Detect which cell encompasses the target text, then output its (x, y) center coordinate. 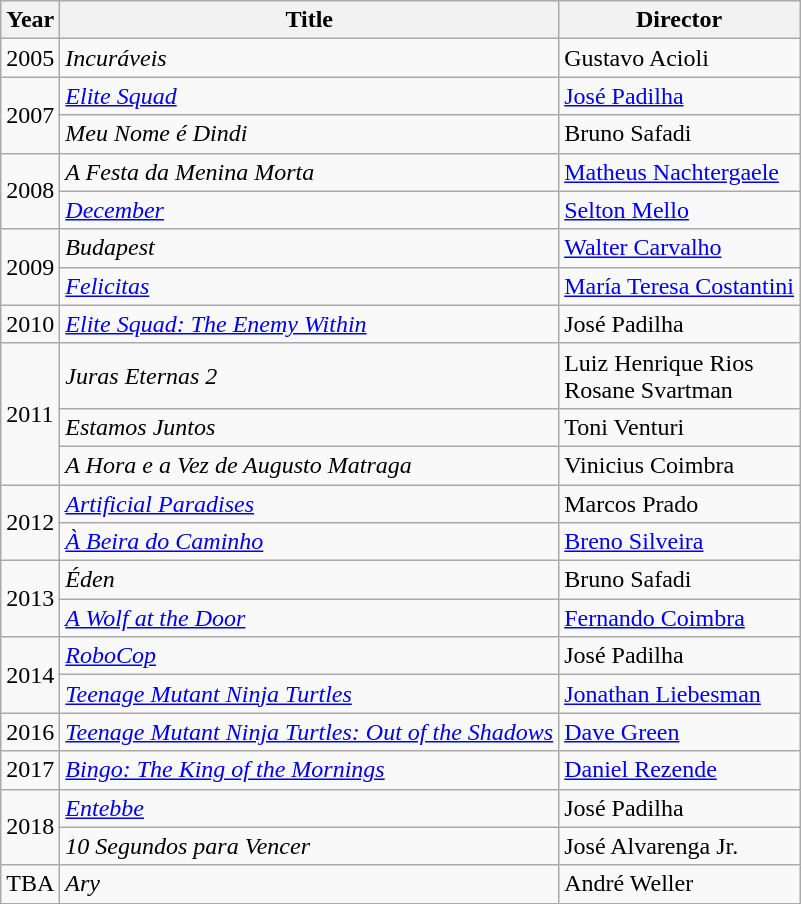
2010 (30, 324)
A Festa da Menina Morta (310, 172)
Director (680, 20)
À Beira do Caminho (310, 542)
December (310, 210)
Incuráveis (310, 58)
10 Segundos para Vencer (310, 846)
Entebbe (310, 808)
Daniel Rezende (680, 770)
Teenage Mutant Ninja Turtles: Out of the Shadows (310, 732)
Elite Squad: The Enemy Within (310, 324)
Title (310, 20)
Year (30, 20)
Walter Carvalho (680, 248)
Gustavo Acioli (680, 58)
2014 (30, 675)
Estamos Juntos (310, 427)
2013 (30, 599)
Bingo: The King of the Mornings (310, 770)
Juras Eternas 2 (310, 376)
Fernando Coimbra (680, 618)
María Teresa Costantini (680, 286)
2017 (30, 770)
A Hora e a Vez de Augusto Matraga (310, 465)
Elite Squad (310, 96)
2005 (30, 58)
2012 (30, 522)
Selton Mello (680, 210)
RoboCop (310, 656)
2007 (30, 115)
Vinicius Coimbra (680, 465)
A Wolf at the Door (310, 618)
Artificial Paradises (310, 503)
Éden (310, 580)
Felicitas (310, 286)
Dave Green (680, 732)
Matheus Nachtergaele (680, 172)
2009 (30, 267)
Marcos Prado (680, 503)
2018 (30, 827)
José Alvarenga Jr. (680, 846)
Meu Nome é Dindi (310, 134)
Teenage Mutant Ninja Turtles (310, 694)
Jonathan Liebesman (680, 694)
2016 (30, 732)
André Weller (680, 884)
Budapest (310, 248)
Luiz Henrique RiosRosane Svartman (680, 376)
Ary (310, 884)
Toni Venturi (680, 427)
2011 (30, 414)
Breno Silveira (680, 542)
TBA (30, 884)
2008 (30, 191)
